Detect which cell encompasses the target text, then output its (X, Y) center coordinate. 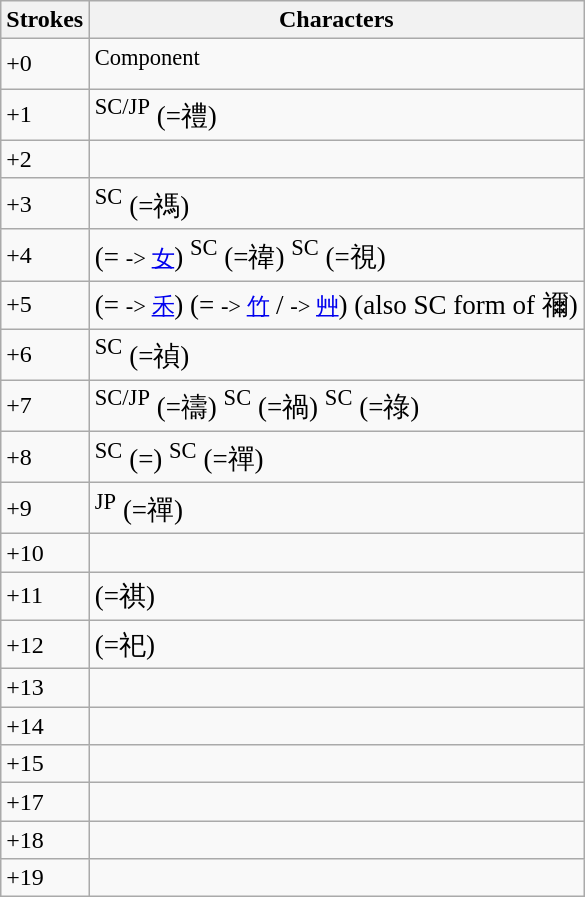
+3 (45, 204)
+5 (45, 304)
+10 (45, 553)
SC (=禡) (336, 204)
+17 (45, 802)
+14 (45, 726)
SC/JP (=禱) SC (=禍) SC (=祿) (336, 406)
+6 (45, 354)
+19 (45, 878)
+13 (45, 688)
+11 (45, 596)
(= -> 禾) (= -> 竹 / -> 艸) (also SC form of 禰) (336, 304)
Component (336, 64)
JP (=禪) (336, 508)
SC (=禎) (336, 354)
Characters (336, 20)
(=祀) (336, 644)
+7 (45, 406)
(= -> 女) SC (=禕) SC (=視) (336, 254)
+12 (45, 644)
+2 (45, 159)
(=祺) (336, 596)
Strokes (45, 20)
+8 (45, 456)
SC (=) SC (=禪) (336, 456)
SC/JP (=禮) (336, 114)
+18 (45, 840)
+15 (45, 764)
+0 (45, 64)
+1 (45, 114)
+4 (45, 254)
+9 (45, 508)
